Find where the given text appears and provide that cell's center as (x, y) coordinate. 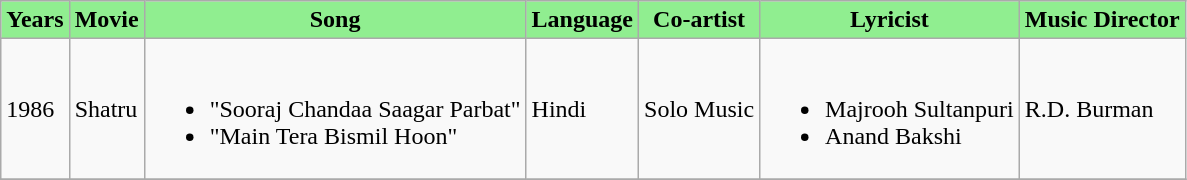
Co-artist (700, 20)
Hindi (582, 109)
Shatru (106, 109)
Majrooh SultanpuriAnand Bakshi (890, 109)
Music Director (1102, 20)
"Sooraj Chandaa Saagar Parbat""Main Tera Bismil Hoon" (335, 109)
Song (335, 20)
Years (35, 20)
1986 (35, 109)
Movie (106, 20)
Solo Music (700, 109)
R.D. Burman (1102, 109)
Language (582, 20)
Lyricist (890, 20)
